Provide the [x, y] coordinate of the cell's center where the given text is located.  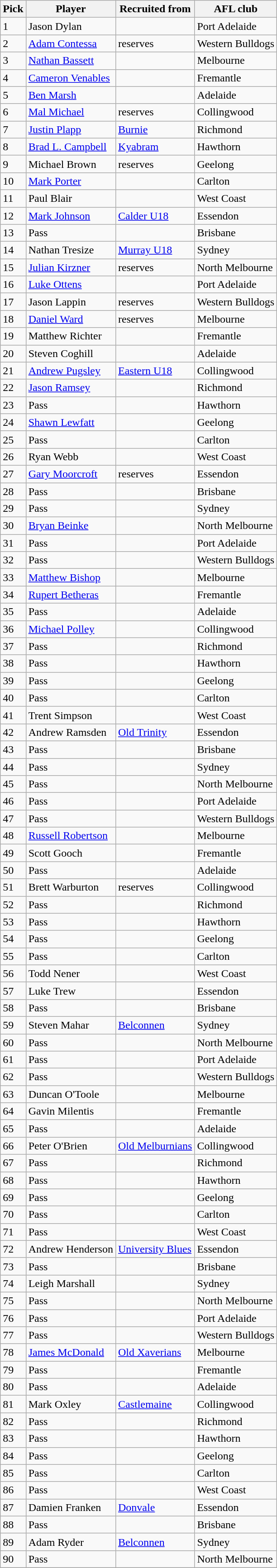
31 [13, 543]
Luke Ottens [71, 285]
25 [13, 439]
41 [13, 715]
3 [13, 61]
27 [13, 474]
Luke Trew [71, 991]
8 [13, 147]
Brad L. Campbell [71, 147]
Pick [13, 9]
Nathan Tresize [71, 250]
68 [13, 1180]
17 [13, 302]
Nathan Bassett [71, 61]
58 [13, 1008]
81 [13, 1404]
33 [13, 577]
University Blues [155, 1249]
Old Xaverians [155, 1353]
19 [13, 336]
Mal Michael [71, 112]
4 [13, 78]
38 [13, 663]
84 [13, 1456]
88 [13, 1525]
9 [13, 164]
15 [13, 267]
Jason Dylan [71, 26]
Michael Brown [71, 164]
12 [13, 216]
Justin Plapp [71, 129]
Andrew Henderson [71, 1249]
Adam Contessa [71, 43]
49 [13, 853]
28 [13, 491]
Old Melburnians [155, 1146]
James McDonald [71, 1353]
43 [13, 749]
23 [13, 405]
64 [13, 1111]
74 [13, 1283]
36 [13, 629]
Recruited from [155, 9]
37 [13, 646]
Bryan Beinke [71, 526]
Andrew Ramsden [71, 732]
11 [13, 198]
Castlemaine [155, 1404]
Mark Oxley [71, 1404]
39 [13, 681]
89 [13, 1542]
80 [13, 1387]
1 [13, 26]
Eastern U18 [155, 371]
5 [13, 95]
Ben Marsh [71, 95]
83 [13, 1439]
Old Trinity [155, 732]
Murray U18 [155, 250]
70 [13, 1215]
77 [13, 1335]
Shawn Lewfatt [71, 422]
20 [13, 353]
48 [13, 836]
45 [13, 784]
55 [13, 956]
Matthew Richter [71, 336]
85 [13, 1473]
22 [13, 388]
Rupert Betheras [71, 595]
Mark Porter [71, 181]
56 [13, 973]
42 [13, 732]
82 [13, 1421]
52 [13, 905]
14 [13, 250]
Russell Robertson [71, 836]
Player [71, 9]
Matthew Bishop [71, 577]
30 [13, 526]
67 [13, 1163]
Jason Lappin [71, 302]
87 [13, 1507]
53 [13, 922]
16 [13, 285]
Leigh Marshall [71, 1283]
Damien Franken [71, 1507]
62 [13, 1077]
76 [13, 1318]
Michael Polley [71, 629]
7 [13, 129]
Calder U18 [155, 216]
59 [13, 1025]
Steven Mahar [71, 1025]
Kyabram [155, 147]
75 [13, 1301]
79 [13, 1370]
Donvale [155, 1507]
57 [13, 991]
44 [13, 767]
Gary Moorcroft [71, 474]
Adam Ryder [71, 1542]
Peter O'Brien [71, 1146]
60 [13, 1042]
Jason Ramsey [71, 388]
54 [13, 939]
72 [13, 1249]
26 [13, 457]
Andrew Pugsley [71, 371]
6 [13, 112]
Daniel Ward [71, 319]
2 [13, 43]
Mark Johnson [71, 216]
13 [13, 233]
86 [13, 1490]
78 [13, 1353]
Ryan Webb [71, 457]
AFL club [236, 9]
24 [13, 422]
29 [13, 509]
34 [13, 595]
Burnie [155, 129]
65 [13, 1129]
51 [13, 887]
Julian Kirzner [71, 267]
Duncan O'Toole [71, 1094]
61 [13, 1060]
21 [13, 371]
50 [13, 870]
71 [13, 1232]
69 [13, 1197]
Trent Simpson [71, 715]
66 [13, 1146]
35 [13, 612]
73 [13, 1266]
Brett Warburton [71, 887]
10 [13, 181]
40 [13, 698]
46 [13, 801]
63 [13, 1094]
Cameron Venables [71, 78]
Steven Coghill [71, 353]
90 [13, 1559]
18 [13, 319]
Gavin Milentis [71, 1111]
47 [13, 819]
32 [13, 560]
Paul Blair [71, 198]
Scott Gooch [71, 853]
Todd Nener [71, 973]
